Search for the cell housing the specified text and yield its (x, y) center coordinate. 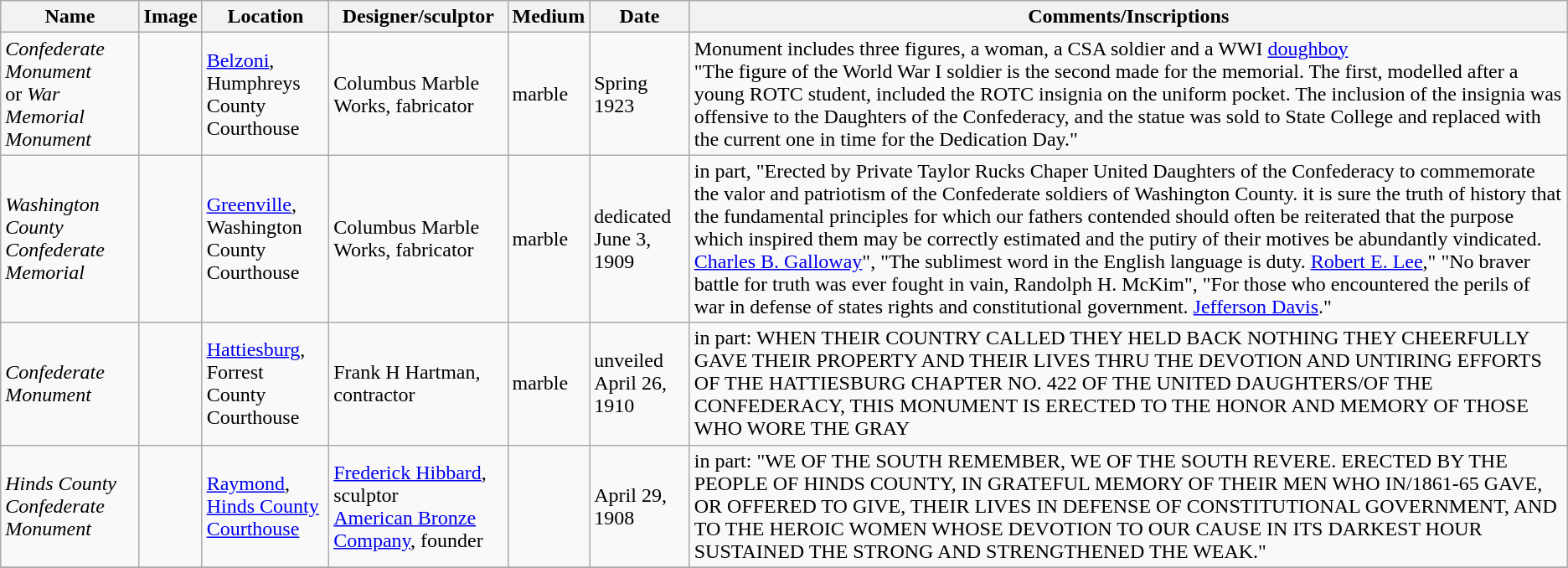
Medium (549, 17)
Spring 1923 (640, 94)
Comments/Inscriptions (1128, 17)
Confederate Monument or War Memorial Monument (70, 94)
April 29, 1908 (640, 506)
dedicated June 3, 1909 (640, 239)
Hattiesburg,Forrest County Courthouse (266, 384)
Hinds County Confederate Monument (70, 506)
Location (266, 17)
Designer/sculptor (419, 17)
Greenville,Washington County Courthouse (266, 239)
Frank H Hartman, contractor (419, 384)
Confederate Monument (70, 384)
Date (640, 17)
Frederick Hibbard, sculptorAmerican Bronze Company, founder (419, 506)
Belzoni,Humphreys County Courthouse (266, 94)
Name (70, 17)
unveiled April 26, 1910 (640, 384)
Raymond, Hinds County Courthouse (266, 506)
Washington County Confederate Memorial (70, 239)
Image (171, 17)
